Return the (x, y) coordinate for the center point of the cell that contains the specified text.  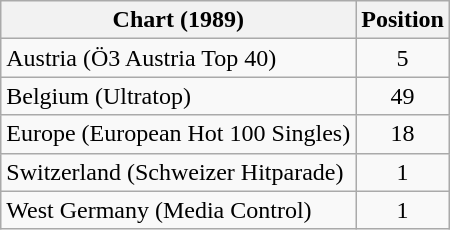
West Germany (Media Control) (178, 210)
18 (403, 134)
Europe (European Hot 100 Singles) (178, 134)
Switzerland (Schweizer Hitparade) (178, 172)
Position (403, 20)
49 (403, 96)
Chart (1989) (178, 20)
Belgium (Ultratop) (178, 96)
Austria (Ö3 Austria Top 40) (178, 58)
5 (403, 58)
